Find where the given text appears and provide that cell's center as (x, y) coordinate. 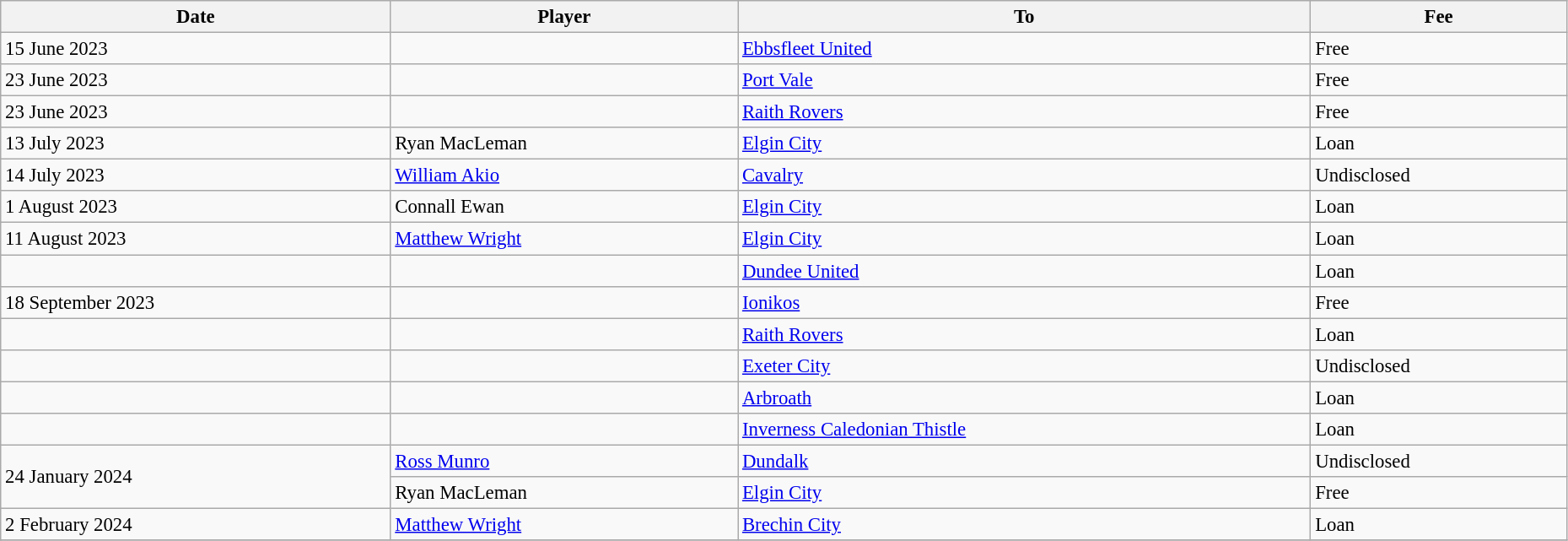
2 February 2024 (196, 524)
13 July 2023 (196, 143)
18 September 2023 (196, 302)
Brechin City (1024, 524)
11 August 2023 (196, 239)
Exeter City (1024, 365)
Date (196, 17)
1 August 2023 (196, 207)
15 June 2023 (196, 49)
To (1024, 17)
Player (564, 17)
Port Vale (1024, 80)
Ebbsfleet United (1024, 49)
Arbroath (1024, 398)
Connall Ewan (564, 207)
Dundalk (1024, 461)
William Akio (564, 176)
Fee (1439, 17)
14 July 2023 (196, 176)
24 January 2024 (196, 476)
Cavalry (1024, 176)
Dundee United (1024, 271)
Inverness Caledonian Thistle (1024, 430)
Ionikos (1024, 302)
Ross Munro (564, 461)
